From the cell containing the given text, extract its center point as [X, Y] coordinate. 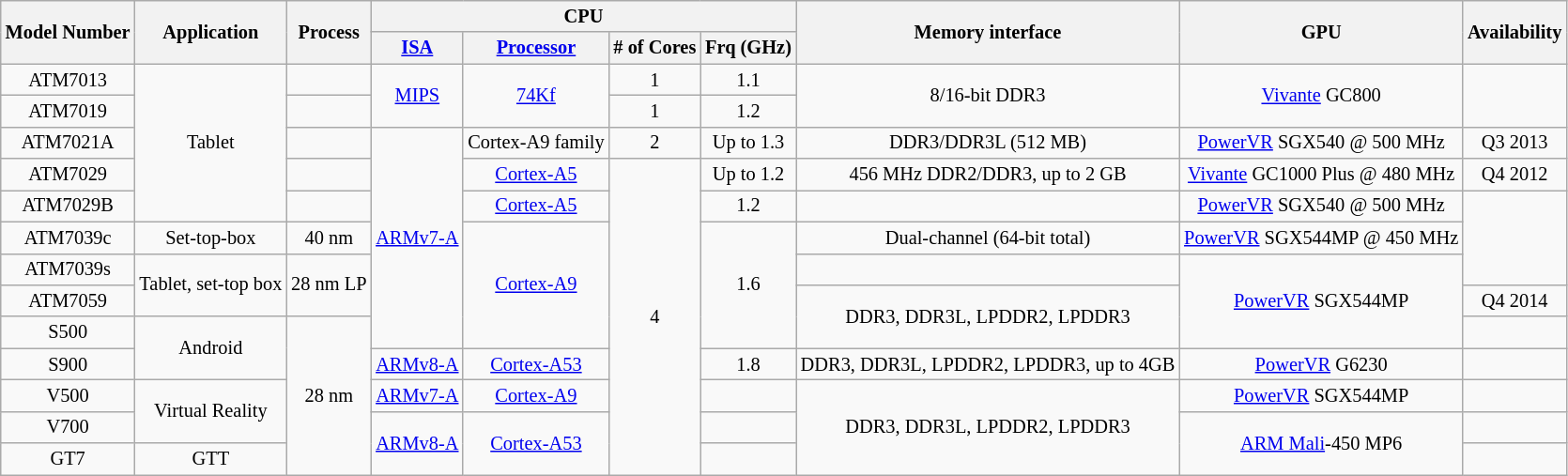
Dual-channel (64-bit total) [988, 238]
Cortex-A9 family [535, 143]
8/16-bit DDR3 [988, 96]
74Kf [535, 96]
GT7 [68, 459]
1.1 [748, 80]
Processor [535, 48]
Q3 2013 [1514, 143]
ATM7029 [68, 175]
CPU [583, 16]
GTT [211, 459]
ARM Mali-450 MP6 [1321, 443]
Frq (GHz) [748, 48]
GPU [1321, 32]
V700 [68, 427]
ATM7059 [68, 300]
Up to 1.3 [748, 143]
ATM7019 [68, 111]
Availability [1514, 32]
Q4 2012 [1514, 175]
Up to 1.2 [748, 175]
ATM7021A [68, 143]
MIPS [417, 96]
PowerVR G6230 [1321, 364]
DDR3/DDR3L (512 MB) [988, 143]
Tablet, set-top box [211, 285]
Vivante GC800 [1321, 96]
Process [329, 32]
Q4 2014 [1514, 300]
S500 [68, 332]
PowerVR SGX544MP @ 450 MHz [1321, 238]
ATM7039c [68, 238]
Vivante GC1000 Plus @ 480 MHz [1321, 175]
Set-top-box [211, 238]
ATM7013 [68, 80]
ATM7029B [68, 206]
Model Number [68, 32]
40 nm [329, 238]
# of Cores [655, 48]
1.6 [748, 285]
28 nm [329, 395]
S900 [68, 364]
Android [211, 347]
Memory interface [988, 32]
Application [211, 32]
V500 [68, 395]
Virtual Reality [211, 411]
ISA [417, 48]
ATM7039s [68, 269]
456 MHz DDR2/DDR3, up to 2 GB [988, 175]
1.8 [748, 364]
4 [655, 317]
Tablet [211, 143]
28 nm LP [329, 285]
2 [655, 143]
DDR3, DDR3L, LPDDR2, LPDDR3, up to 4GB [988, 364]
